Scan for the cell matching the given text and deliver its [x, y] coordinate at center. 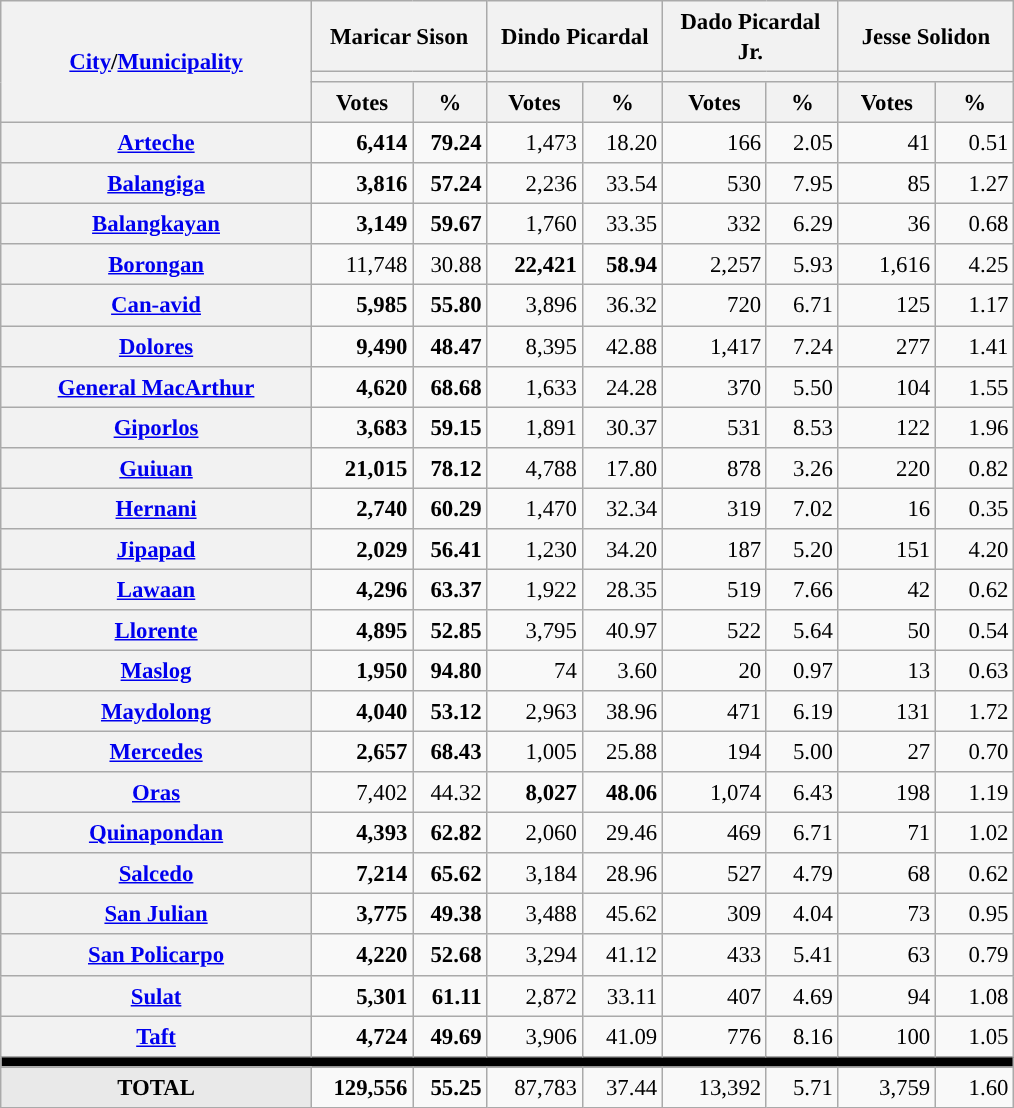
194 [715, 752]
San Julian [156, 914]
29.46 [622, 834]
50 [886, 630]
Dado Picardal Jr. [751, 36]
6,414 [362, 144]
4,620 [362, 386]
4,040 [362, 712]
469 [715, 834]
8,395 [534, 346]
5,985 [362, 306]
Mercedes [156, 752]
4.25 [975, 264]
527 [715, 874]
1,005 [534, 752]
1,760 [534, 224]
5.20 [802, 550]
62.82 [450, 834]
56.41 [450, 550]
16 [886, 508]
0.79 [975, 956]
87,783 [534, 1088]
Quinapondan [156, 834]
3,816 [362, 184]
Sulat [156, 996]
6.43 [802, 792]
531 [715, 428]
55.80 [450, 306]
63 [886, 956]
277 [886, 346]
1,417 [715, 346]
3,795 [534, 630]
37.44 [622, 1088]
1,950 [362, 670]
100 [886, 1036]
151 [886, 550]
44.32 [450, 792]
530 [715, 184]
3,184 [534, 874]
1.60 [975, 1088]
94.80 [450, 670]
San Policarpo [156, 956]
20 [715, 670]
407 [715, 996]
33.35 [622, 224]
General MacArthur [156, 386]
Taft [156, 1036]
4.69 [802, 996]
4,895 [362, 630]
13,392 [715, 1088]
4.20 [975, 550]
53.12 [450, 712]
220 [886, 468]
52.85 [450, 630]
3,488 [534, 914]
2,963 [534, 712]
1,922 [534, 590]
Hernani [156, 508]
Lawaan [156, 590]
4,393 [362, 834]
42 [886, 590]
5.41 [802, 956]
68 [886, 874]
0.51 [975, 144]
41.09 [622, 1036]
Maricar Sison [399, 36]
878 [715, 468]
41 [886, 144]
2,872 [534, 996]
18.20 [622, 144]
49.69 [450, 1036]
5,301 [362, 996]
63.37 [450, 590]
131 [886, 712]
0.68 [975, 224]
1.72 [975, 712]
78.12 [450, 468]
74 [534, 670]
7,402 [362, 792]
6.29 [802, 224]
8.16 [802, 1036]
370 [715, 386]
125 [886, 306]
433 [715, 956]
2,236 [534, 184]
73 [886, 914]
3,683 [362, 428]
Oras [156, 792]
166 [715, 144]
30.88 [450, 264]
38.96 [622, 712]
65.62 [450, 874]
11,748 [362, 264]
2,029 [362, 550]
58.94 [622, 264]
Salcedo [156, 874]
48.06 [622, 792]
49.38 [450, 914]
4,296 [362, 590]
City/Municipality [156, 62]
1,633 [534, 386]
71 [886, 834]
48.47 [450, 346]
59.15 [450, 428]
1.19 [975, 792]
4,788 [534, 468]
36 [886, 224]
7.66 [802, 590]
55.25 [450, 1088]
Can-avid [156, 306]
198 [886, 792]
28.35 [622, 590]
3.60 [622, 670]
1.55 [975, 386]
309 [715, 914]
Giporlos [156, 428]
0.63 [975, 670]
Arteche [156, 144]
33.11 [622, 996]
0.54 [975, 630]
7.95 [802, 184]
2,060 [534, 834]
1,616 [886, 264]
Balangkayan [156, 224]
Dindo Picardal [575, 36]
4.79 [802, 874]
8.53 [802, 428]
129,556 [362, 1088]
94 [886, 996]
104 [886, 386]
1.17 [975, 306]
1.02 [975, 834]
42.88 [622, 346]
0.35 [975, 508]
27 [886, 752]
Jipapad [156, 550]
36.32 [622, 306]
9,490 [362, 346]
3,906 [534, 1036]
0.95 [975, 914]
1,891 [534, 428]
319 [715, 508]
332 [715, 224]
17.80 [622, 468]
5.50 [802, 386]
5.00 [802, 752]
45.62 [622, 914]
2,657 [362, 752]
59.67 [450, 224]
61.11 [450, 996]
4.04 [802, 914]
720 [715, 306]
Balangiga [156, 184]
24.28 [622, 386]
187 [715, 550]
3.26 [802, 468]
30.37 [622, 428]
33.54 [622, 184]
32.34 [622, 508]
1.96 [975, 428]
3,775 [362, 914]
519 [715, 590]
22,421 [534, 264]
3,759 [886, 1088]
3,896 [534, 306]
5.71 [802, 1088]
68.68 [450, 386]
4,220 [362, 956]
1.08 [975, 996]
8,027 [534, 792]
776 [715, 1036]
1.27 [975, 184]
34.20 [622, 550]
0.97 [802, 670]
2.05 [802, 144]
TOTAL [156, 1088]
6.19 [802, 712]
7.24 [802, 346]
5.93 [802, 264]
60.29 [450, 508]
40.97 [622, 630]
68.43 [450, 752]
21,015 [362, 468]
3,294 [534, 956]
1,473 [534, 144]
Dolores [156, 346]
122 [886, 428]
Borongan [156, 264]
1,230 [534, 550]
41.12 [622, 956]
13 [886, 670]
28.96 [622, 874]
79.24 [450, 144]
85 [886, 184]
1,074 [715, 792]
4,724 [362, 1036]
2,740 [362, 508]
2,257 [715, 264]
Maydolong [156, 712]
7.02 [802, 508]
Jesse Solidon [926, 36]
1.41 [975, 346]
471 [715, 712]
Llorente [156, 630]
7,214 [362, 874]
0.70 [975, 752]
52.68 [450, 956]
57.24 [450, 184]
Guiuan [156, 468]
Maslog [156, 670]
1,470 [534, 508]
0.82 [975, 468]
1.05 [975, 1036]
522 [715, 630]
5.64 [802, 630]
25.88 [622, 752]
3,149 [362, 224]
